Find where the given text appears and provide that cell's center as [x, y] coordinate. 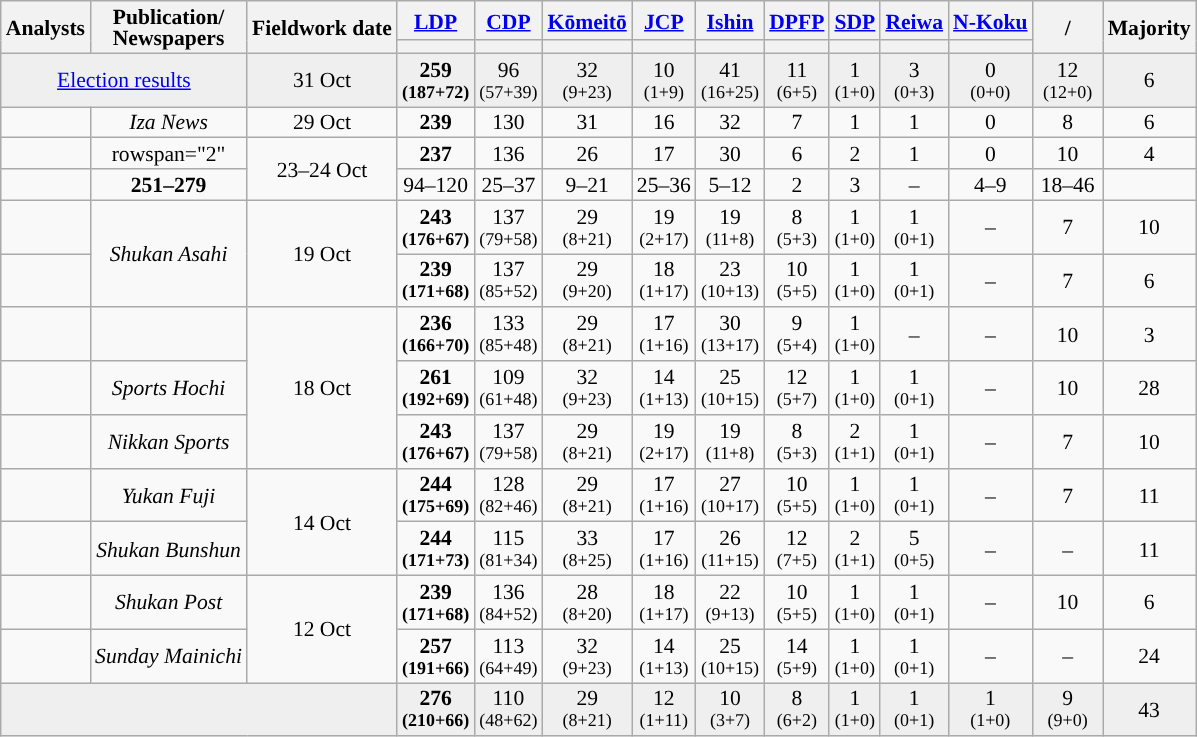
30 [730, 154]
28 [1150, 388]
4 [1150, 154]
136(84+52) [508, 603]
Majority [1150, 27]
17 [664, 154]
Shukan Asahi [168, 254]
Iza News [168, 122]
244(171+73) [436, 549]
26(11+15) [730, 549]
8 [1068, 122]
276(210+66) [436, 710]
137(85+52) [508, 281]
133(85+48) [508, 335]
10(3+7) [730, 710]
14(5+9) [796, 656]
27(10+17) [730, 495]
19 Oct [322, 254]
23(10+13) [730, 281]
12(1+11) [664, 710]
31 [588, 122]
28(8+20) [588, 603]
Fieldwork date [322, 27]
251–279 [168, 184]
12(7+5) [796, 549]
29 Oct [322, 122]
9(5+4) [796, 335]
41(16+25) [730, 80]
110(48+62) [508, 710]
130 [508, 122]
25–37 [508, 184]
32 [730, 122]
115(81+34) [508, 549]
Nikkan Sports [168, 442]
12 Oct [322, 630]
Election results [124, 80]
9(9+0) [1068, 710]
18 Oct [322, 388]
257(191+66) [436, 656]
16 [664, 122]
23–24 Oct [322, 169]
4–9 [990, 184]
237 [436, 154]
259(187+72) [436, 80]
Sports Hochi [168, 388]
Analysts [46, 27]
JCP [664, 20]
14 Oct [322, 522]
261(192+69) [436, 388]
5–12 [730, 184]
0(0+0) [990, 80]
3(0+3) [914, 80]
25–36 [664, 184]
24 [1150, 656]
26 [588, 154]
Sunday Mainichi [168, 656]
94–120 [436, 184]
236(166+70) [436, 335]
109(61+48) [508, 388]
N-Koku [990, 20]
12(5+7) [796, 388]
29(9+20) [588, 281]
239 [436, 122]
136 [508, 154]
LDP [436, 20]
CDP [508, 20]
18–46 [1068, 184]
DPFP [796, 20]
Kōmeitō [588, 20]
Shukan Bunshun [168, 549]
10(1+9) [664, 80]
96(57+39) [508, 80]
Reiwa [914, 20]
9–21 [588, 184]
113(64+49) [508, 656]
SDP [854, 20]
128(82+46) [508, 495]
43 [1150, 710]
Shukan Post [168, 603]
11(6+5) [796, 80]
22(9+13) [730, 603]
244(175+69) [436, 495]
33(8+25) [588, 549]
12(12+0) [1068, 80]
30(13+17) [730, 335]
8(6+2) [796, 710]
31 Oct [322, 80]
/ [1068, 27]
Ishin [730, 20]
Publication/Newspapers [168, 27]
5(0+5) [914, 549]
rowspan="2" [168, 154]
Yukan Fuji [168, 495]
